Output the (x, y) coordinate of the center of the cell containing the given text.  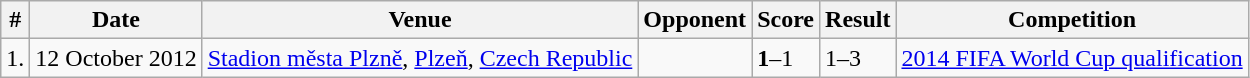
Opponent (695, 20)
Competition (1072, 20)
1. (16, 58)
# (16, 20)
Venue (420, 20)
Result (858, 20)
Stadion města Plzně, Plzeň, Czech Republic (420, 58)
1–1 (786, 58)
1–3 (858, 58)
Date (116, 20)
12 October 2012 (116, 58)
Score (786, 20)
2014 FIFA World Cup qualification (1072, 58)
